Search for the cell housing the specified text and yield its (X, Y) center coordinate. 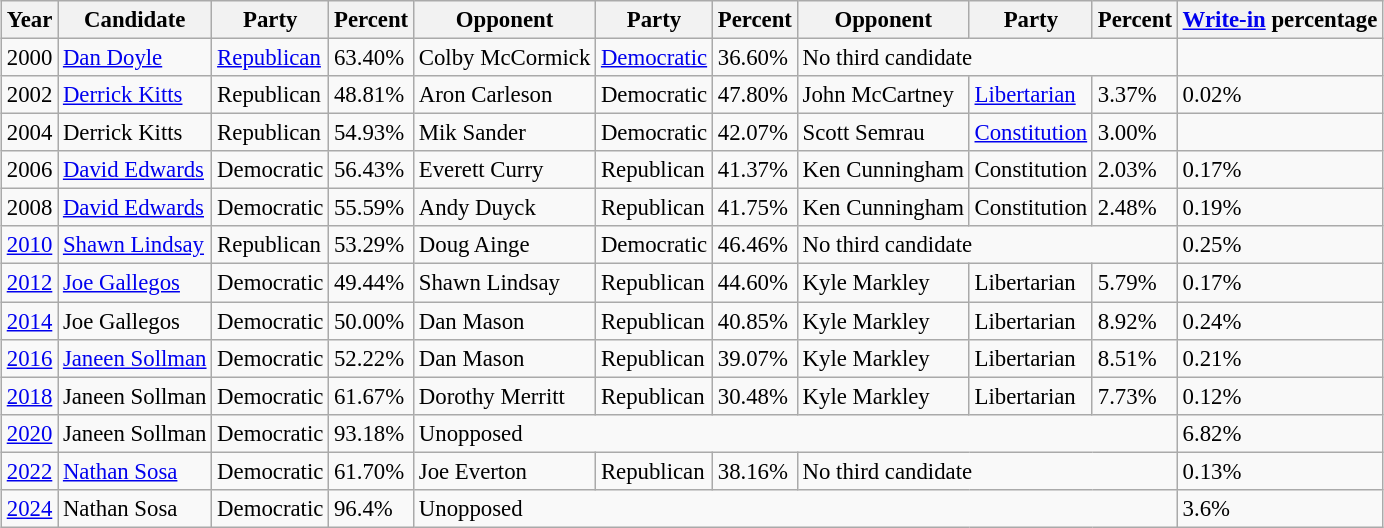
41.37% (754, 170)
96.4% (372, 508)
50.00% (372, 321)
44.60% (754, 283)
53.29% (372, 245)
2018 (29, 396)
30.48% (754, 396)
Write-in percentage (1280, 20)
2008 (29, 208)
54.93% (372, 133)
0.13% (1280, 471)
0.19% (1280, 208)
Doug Ainge (504, 245)
46.46% (754, 245)
2016 (29, 358)
39.07% (754, 358)
8.92% (1134, 321)
36.60% (754, 57)
Everett Curry (504, 170)
2002 (29, 95)
2020 (29, 433)
40.85% (754, 321)
Dorothy Merritt (504, 396)
0.21% (1280, 358)
49.44% (372, 283)
2024 (29, 508)
2012 (29, 283)
38.16% (754, 471)
63.40% (372, 57)
2014 (29, 321)
3.37% (1134, 95)
6.82% (1280, 433)
7.73% (1134, 396)
3.00% (1134, 133)
41.75% (754, 208)
0.25% (1280, 245)
48.81% (372, 95)
2000 (29, 57)
John McCartney (883, 95)
Mik Sander (504, 133)
52.22% (372, 358)
55.59% (372, 208)
2004 (29, 133)
42.07% (754, 133)
5.79% (1134, 283)
61.67% (372, 396)
Aron Carleson (504, 95)
3.6% (1280, 508)
93.18% (372, 433)
Joe Everton (504, 471)
0.24% (1280, 321)
Year (29, 20)
2022 (29, 471)
2.48% (1134, 208)
Scott Semrau (883, 133)
56.43% (372, 170)
47.80% (754, 95)
0.02% (1280, 95)
Dan Doyle (135, 57)
8.51% (1134, 358)
Colby McCormick (504, 57)
2010 (29, 245)
2.03% (1134, 170)
61.70% (372, 471)
Andy Duyck (504, 208)
0.12% (1280, 396)
Candidate (135, 20)
2006 (29, 170)
